Output the [x, y] coordinate of the center of the cell containing the given text.  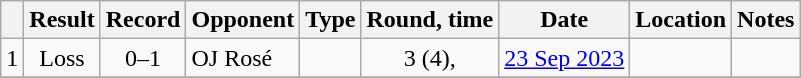
Opponent [243, 20]
3 (4), [430, 58]
0–1 [143, 58]
Round, time [430, 20]
Location [681, 20]
23 Sep 2023 [564, 58]
OJ Rosé [243, 58]
Result [62, 20]
1 [12, 58]
Record [143, 20]
Loss [62, 58]
Notes [766, 20]
Date [564, 20]
Type [330, 20]
